Search for the cell housing the specified text and yield its (x, y) center coordinate. 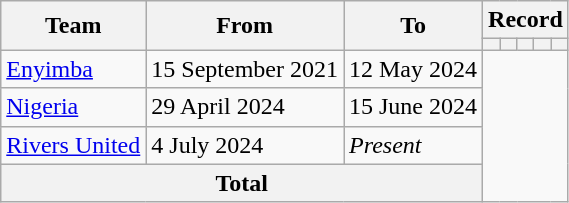
Total (242, 183)
29 April 2024 (245, 107)
15 June 2024 (414, 107)
To (414, 26)
Record (526, 20)
Enyimba (74, 69)
4 July 2024 (245, 145)
Rivers United (74, 145)
Team (74, 26)
15 September 2021 (245, 69)
Nigeria (74, 107)
12 May 2024 (414, 69)
From (245, 26)
Present (414, 145)
